Search for the cell housing the specified text and yield its (X, Y) center coordinate. 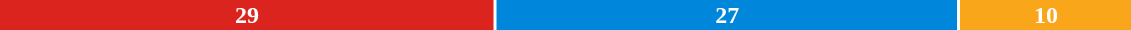
10 (1046, 15)
29 (247, 15)
27 (727, 15)
